Identify which cell holds the provided text, then report its (x, y) central coordinate. 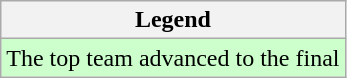
Legend (173, 20)
The top team advanced to the final (173, 58)
